From the cell containing the given text, extract its center point as (X, Y) coordinate. 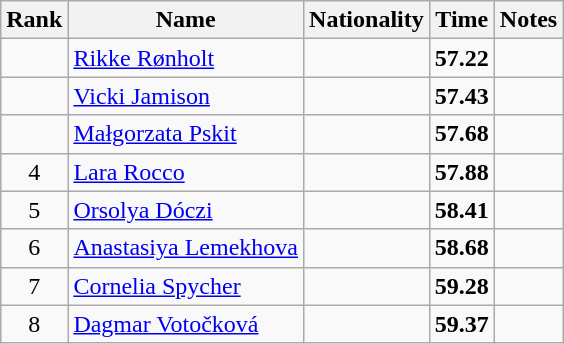
5 (34, 210)
6 (34, 248)
Dagmar Votočková (186, 324)
Orsolya Dóczi (186, 210)
57.68 (462, 134)
Notes (528, 20)
4 (34, 172)
8 (34, 324)
Vicki Jamison (186, 96)
57.88 (462, 172)
59.28 (462, 286)
58.68 (462, 248)
Time (462, 20)
Małgorzata Pskit (186, 134)
Nationality (367, 20)
Anastasiya Lemekhova (186, 248)
58.41 (462, 210)
57.22 (462, 58)
Cornelia Spycher (186, 286)
Rikke Rønholt (186, 58)
Name (186, 20)
Lara Rocco (186, 172)
59.37 (462, 324)
57.43 (462, 96)
7 (34, 286)
Rank (34, 20)
